Return [x, y] of the center of cell containing provided text 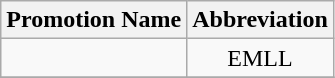
EMLL [260, 58]
Promotion Name [94, 20]
Abbreviation [260, 20]
